Scan for the cell matching the given text and deliver its (X, Y) coordinate at center. 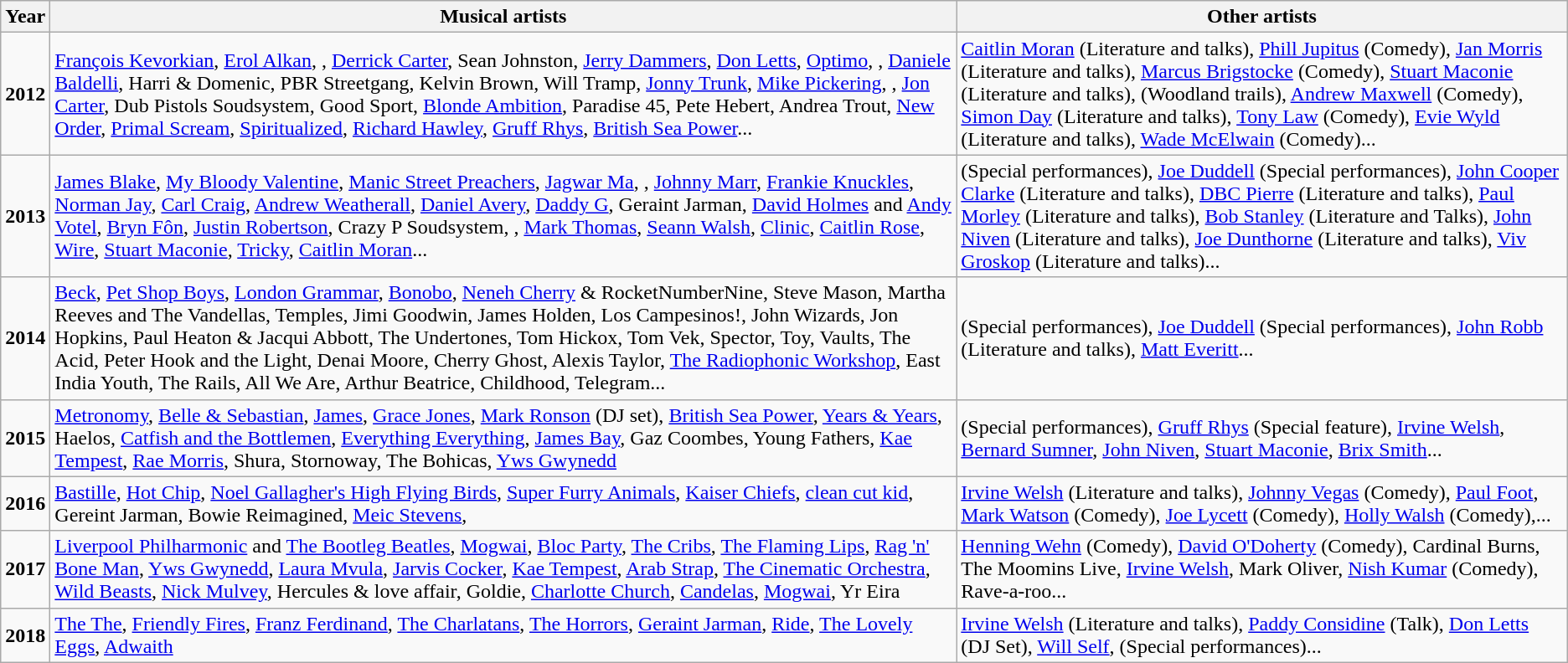
2014 (25, 338)
Henning Wehn (Comedy), David O'Doherty (Comedy), Cardinal Burns, The Moomins Live, Irvine Welsh, Mark Oliver, Nish Kumar (Comedy), Rave-a-roo... (1261, 569)
2017 (25, 569)
Irvine Welsh (Literature and talks), Johnny Vegas (Comedy), Paul Foot, Mark Watson (Comedy), Joe Lycett (Comedy), Holly Walsh (Comedy),... (1261, 504)
Year (25, 17)
Irvine Welsh (Literature and talks), Paddy Considine (Talk), Don Letts (DJ Set), Will Self, (Special performances)... (1261, 635)
2015 (25, 438)
2013 (25, 216)
(Special performances), Gruff Rhys (Special feature), Irvine Welsh, Bernard Sumner, John Niven, Stuart Maconie, Brix Smith... (1261, 438)
Musical artists (503, 17)
2012 (25, 94)
The The, Friendly Fires, Franz Ferdinand, The Charlatans, The Horrors, Geraint Jarman, Ride, The Lovely Eggs, Adwaith (503, 635)
2016 (25, 504)
Other artists (1261, 17)
2018 (25, 635)
(Special performances), Joe Duddell (Special performances), John Robb (Literature and talks), Matt Everitt... (1261, 338)
